From the cell containing the given text, extract its center point as [X, Y] coordinate. 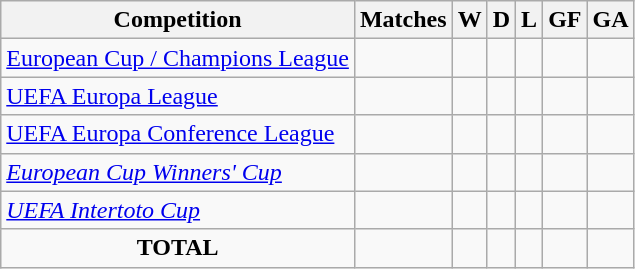
GA [610, 20]
UEFA Europa League [178, 96]
Competition [178, 20]
W [470, 20]
GF [565, 20]
European Cup / Champions League [178, 58]
L [530, 20]
European Cup Winners' Cup [178, 172]
TOTAL [178, 248]
UEFA Europa Conference League [178, 134]
Matches [403, 20]
D [501, 20]
UEFA Intertoto Cup [178, 210]
